Identify which cell holds the provided text, then report its (X, Y) central coordinate. 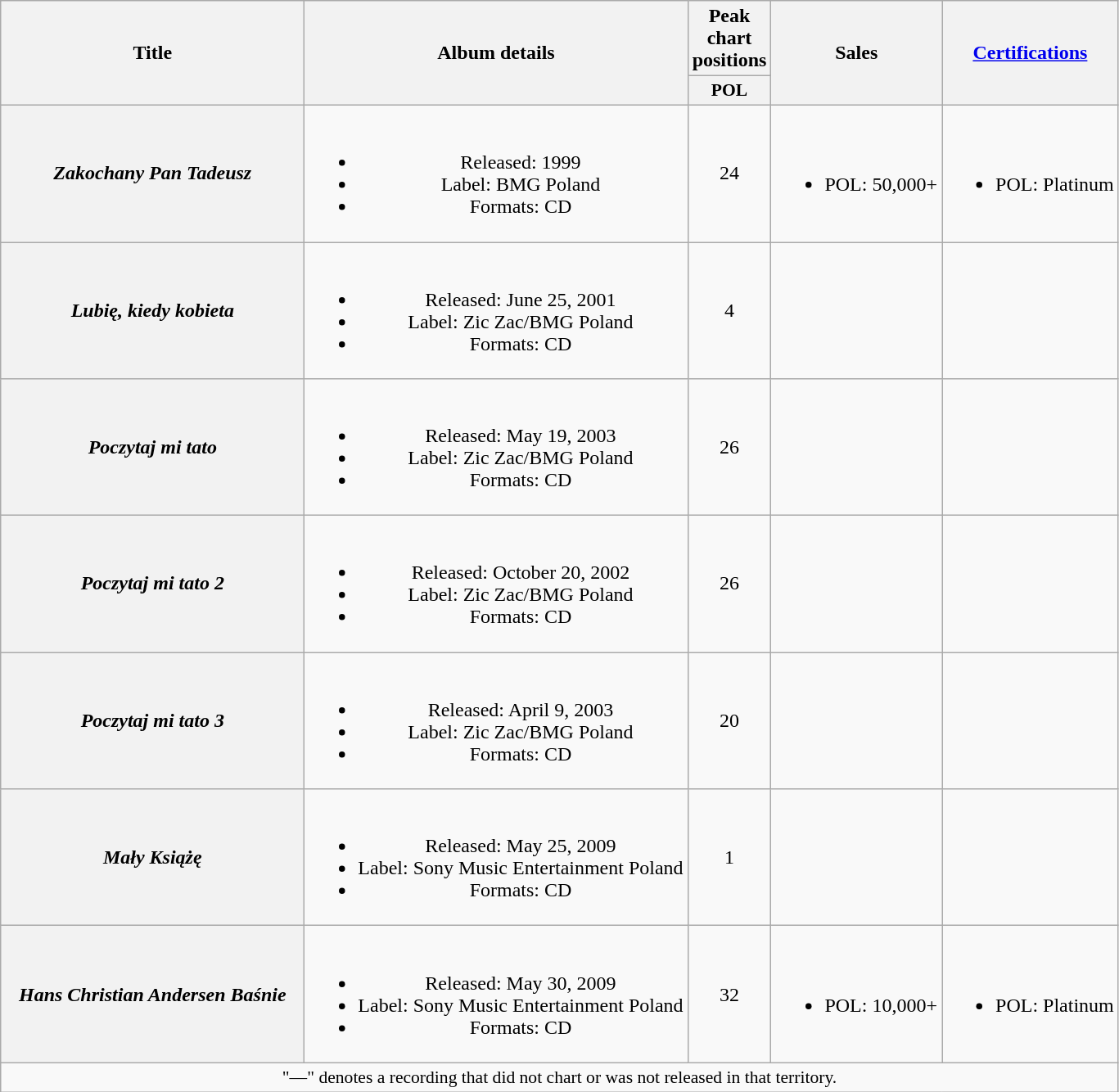
Released: October 20, 2002Label: Zic Zac/BMG PolandFormats: CD (496, 584)
Released: May 25, 2009Label: Sony Music Entertainment PolandFormats: CD (496, 858)
Album details (496, 53)
4 (729, 311)
POL: 10,000+ (856, 994)
24 (729, 174)
Mały Książę (152, 858)
Zakochany Pan Tadeusz (152, 174)
20 (729, 720)
Hans Christian Andersen Baśnie (152, 994)
Title (152, 53)
Released: May 30, 2009Label: Sony Music Entertainment PolandFormats: CD (496, 994)
Poczytaj mi tato (152, 447)
Released: May 19, 2003Label: Zic Zac/BMG PolandFormats: CD (496, 447)
Peak chart positions (729, 38)
POL: 50,000+ (856, 174)
Released: 1999Label: BMG PolandFormats: CD (496, 174)
Released: April 9, 2003Label: Zic Zac/BMG PolandFormats: CD (496, 720)
Sales (856, 53)
POL (729, 91)
Poczytaj mi tato 3 (152, 720)
1 (729, 858)
Lubię, kiedy kobieta (152, 311)
Poczytaj mi tato 2 (152, 584)
Certifications (1031, 53)
32 (729, 994)
"—" denotes a recording that did not chart or was not released in that territory. (560, 1077)
Released: June 25, 2001Label: Zic Zac/BMG PolandFormats: CD (496, 311)
